Capture the cell that displays the provided text and extract its (x, y) central coordinate. 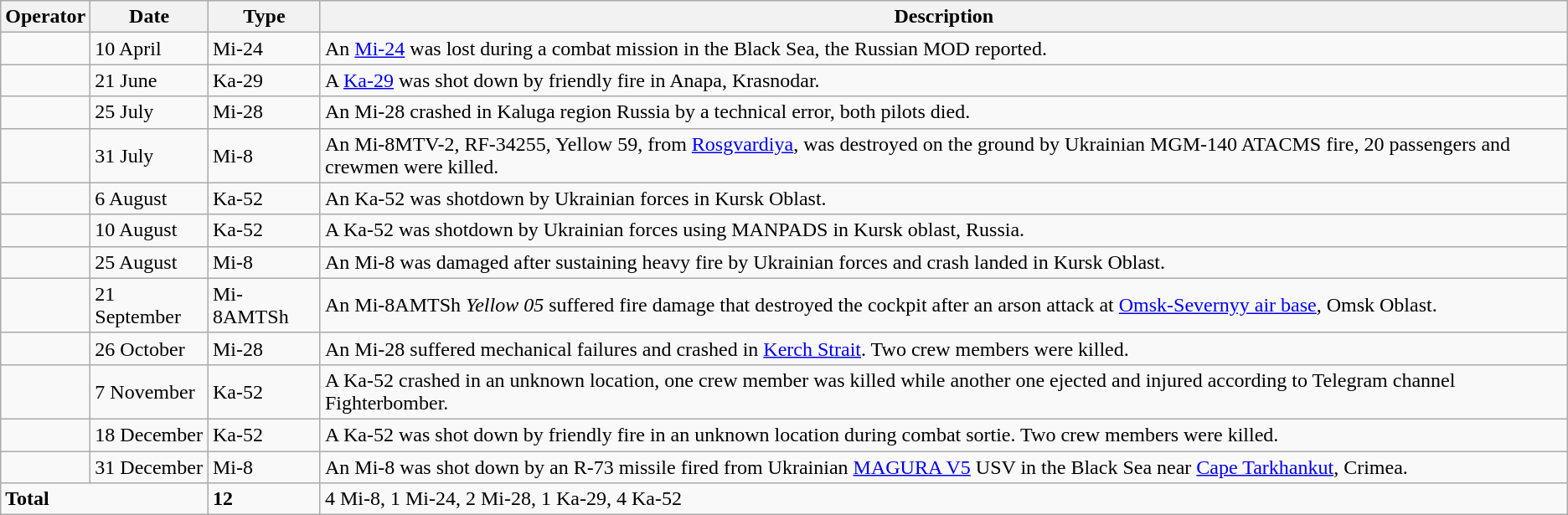
Date (149, 17)
Total (105, 499)
A Ka-29 was shot down by friendly fire in Anapa, Krasnodar. (943, 80)
An Mi-8AMTSh Yellow 05 suffered fire damage that destroyed the cockpit after an arson attack at Omsk-Severnyy air base, Omsk Oblast. (943, 305)
25 August (149, 262)
An Ka-52 was shotdown by Ukrainian forces in Kursk Oblast. (943, 198)
Type (264, 17)
21 June (149, 80)
An Mi-28 crashed in Kaluga region Russia by a technical error, both pilots died. (943, 112)
An Mi-24 was lost during a combat mission in the Black Sea, the Russian MOD reported. (943, 49)
6 August (149, 198)
Mi-24 (264, 49)
An Mi-8 was shot down by an R-73 missile fired from Ukrainian MAGURA V5 USV in the Black Sea near Cape Tarkhankut, Crimea. (943, 466)
31 July (149, 156)
10 August (149, 230)
18 December (149, 435)
A Ka-52 was shot down by friendly fire in an unknown location during combat sortie. Two crew members were killed. (943, 435)
Ka-29 (264, 80)
25 July (149, 112)
An Mi-8 was damaged after sustaining heavy fire by Ukrainian forces and crash landed in Kursk Oblast. (943, 262)
Mi-8AMTSh (264, 305)
10 April (149, 49)
7 November (149, 392)
26 October (149, 348)
21 September (149, 305)
Operator (45, 17)
31 December (149, 466)
A Ka-52 crashed in an unknown location, one crew member was killed while another one ejected and injured according to Telegram channel Fighterbomber. (943, 392)
Description (943, 17)
12 (264, 499)
An Mi-28 suffered mechanical failures and crashed in Kerch Strait. Two crew members were killed. (943, 348)
A Ka-52 was shotdown by Ukrainian forces using MANPADS in Kursk oblast, Russia. (943, 230)
4 Mi-8, 1 Mi-24, 2 Mi-28, 1 Ka-29, 4 Ka-52 (943, 499)
